Identify which cell holds the provided text, then report its [X, Y] central coordinate. 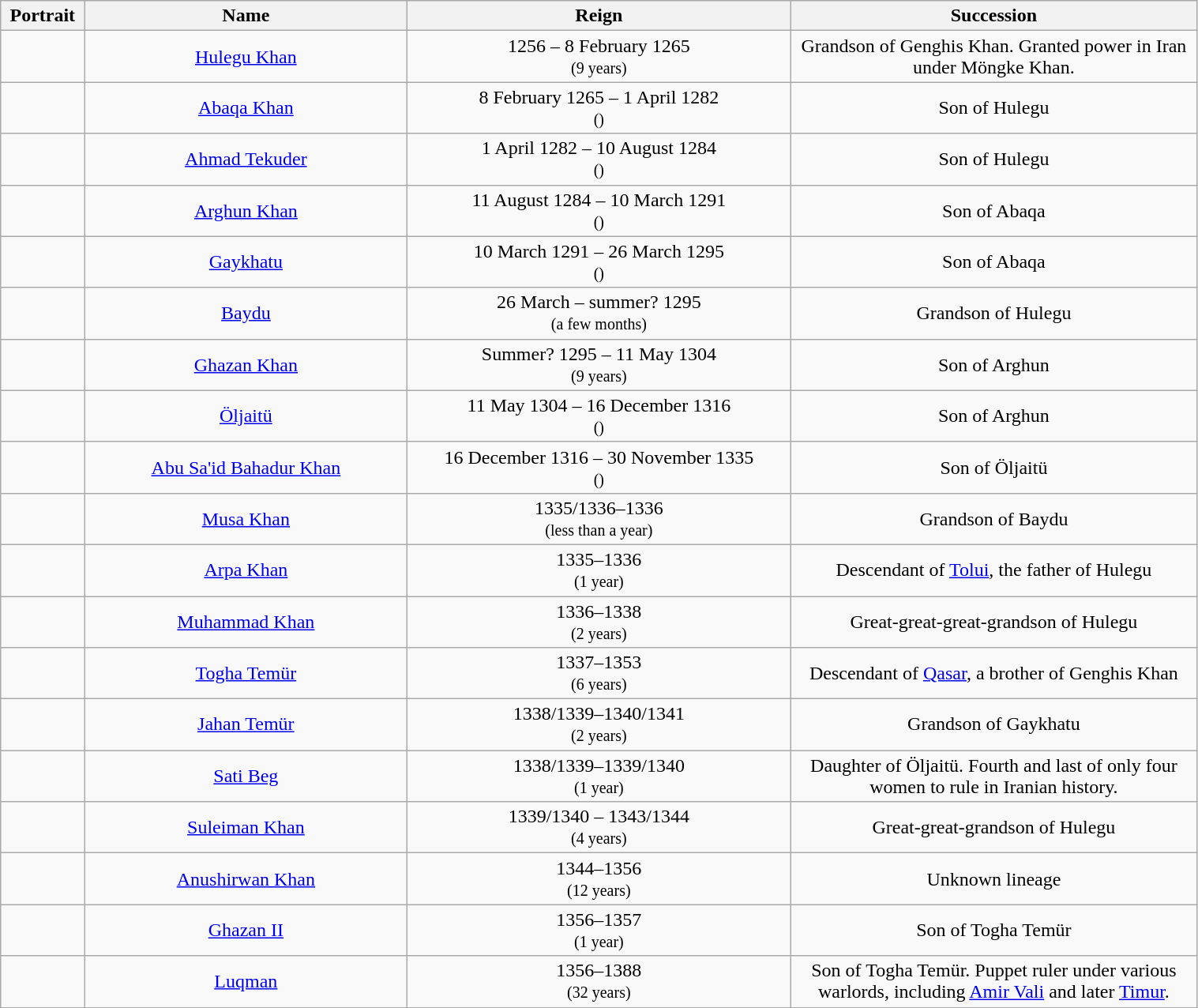
10 March 1291 – 26 March 1295() [599, 262]
Gaykhatu [246, 262]
Togha Temür [246, 673]
Grandson of Gaykhatu [993, 725]
Sati Beg [246, 776]
Arghun Khan [246, 210]
1356–1388(32 years) [599, 981]
Ghazan Khan [246, 365]
Great-great-grandson of Hulegu [993, 828]
Grandson of Genghis Khan. Granted power in Iran under Möngke Khan. [993, 57]
Son of Öljaitü [993, 468]
Descendant of Tolui, the father of Hulegu [993, 570]
Name [246, 16]
1335/1336–1336(less than a year) [599, 518]
11 May 1304 – 16 December 1316() [599, 416]
Son of Togha Temür. Puppet ruler under various warlords, including Amir Vali and later Timur. [993, 981]
11 August 1284 – 10 March 1291() [599, 210]
Baydu [246, 313]
Great-great-great-grandson of Hulegu [993, 621]
8 February 1265 – 1 April 1282() [599, 107]
Grandson of Hulegu [993, 313]
Grandson of Baydu [993, 518]
1337–1353(6 years) [599, 673]
Hulegu Khan [246, 57]
Muhammad Khan [246, 621]
1335–1336(1 year) [599, 570]
1344–1356(12 years) [599, 878]
Descendant of Qasar, a brother of Genghis Khan [993, 673]
Luqman [246, 981]
Portrait [43, 16]
1 April 1282 – 10 August 1284() [599, 160]
Unknown lineage [993, 878]
Öljaitü [246, 416]
Daughter of Öljaitü. Fourth and last of only four women to rule in Iranian history. [993, 776]
1338/1339–1340/1341(2 years) [599, 725]
Anushirwan Khan [246, 878]
26 March – summer? 1295(a few months) [599, 313]
Jahan Temür [246, 725]
Arpa Khan [246, 570]
1256 – 8 February 1265(9 years) [599, 57]
Abu Sa'id Bahadur Khan [246, 468]
1339/1340 – 1343/1344(4 years) [599, 828]
16 December 1316 – 30 November 1335() [599, 468]
Musa Khan [246, 518]
Summer? 1295 – 11 May 1304(9 years) [599, 365]
1338/1339–1339/1340(1 year) [599, 776]
1356–1357(1 year) [599, 931]
Son of Togha Temür [993, 931]
Reign [599, 16]
Abaqa Khan [246, 107]
Succession [993, 16]
Suleiman Khan [246, 828]
1336–1338(2 years) [599, 621]
Ahmad Tekuder [246, 160]
Ghazan II [246, 931]
